Identify which cell holds the provided text, then report its (X, Y) central coordinate. 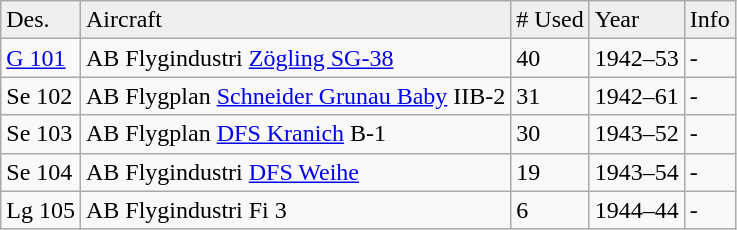
Des. (41, 20)
AB Flygplan Schneider Grunau Baby IIB-2 (295, 96)
30 (550, 134)
Se 104 (41, 172)
Se 103 (41, 134)
AB Flygindustri Zögling SG-38 (295, 58)
1943–52 (636, 134)
# Used (550, 20)
AB Flygindustri DFS Weihe (295, 172)
1944–44 (636, 210)
Aircraft (295, 20)
G 101 (41, 58)
1942–53 (636, 58)
Info (710, 20)
Lg 105 (41, 210)
AB Flygindustri Fi 3 (295, 210)
19 (550, 172)
Year (636, 20)
40 (550, 58)
1943–54 (636, 172)
6 (550, 210)
AB Flygplan DFS Kranich B-1 (295, 134)
Se 102 (41, 96)
31 (550, 96)
1942–61 (636, 96)
